Identify which cell holds the provided text, then report its [X, Y] central coordinate. 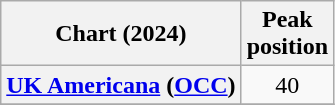
Peakposition [287, 34]
Chart (2024) [121, 34]
40 [287, 85]
UK Americana (OCC) [121, 85]
